Locate the cell with the specified text and output its (X, Y) center coordinate. 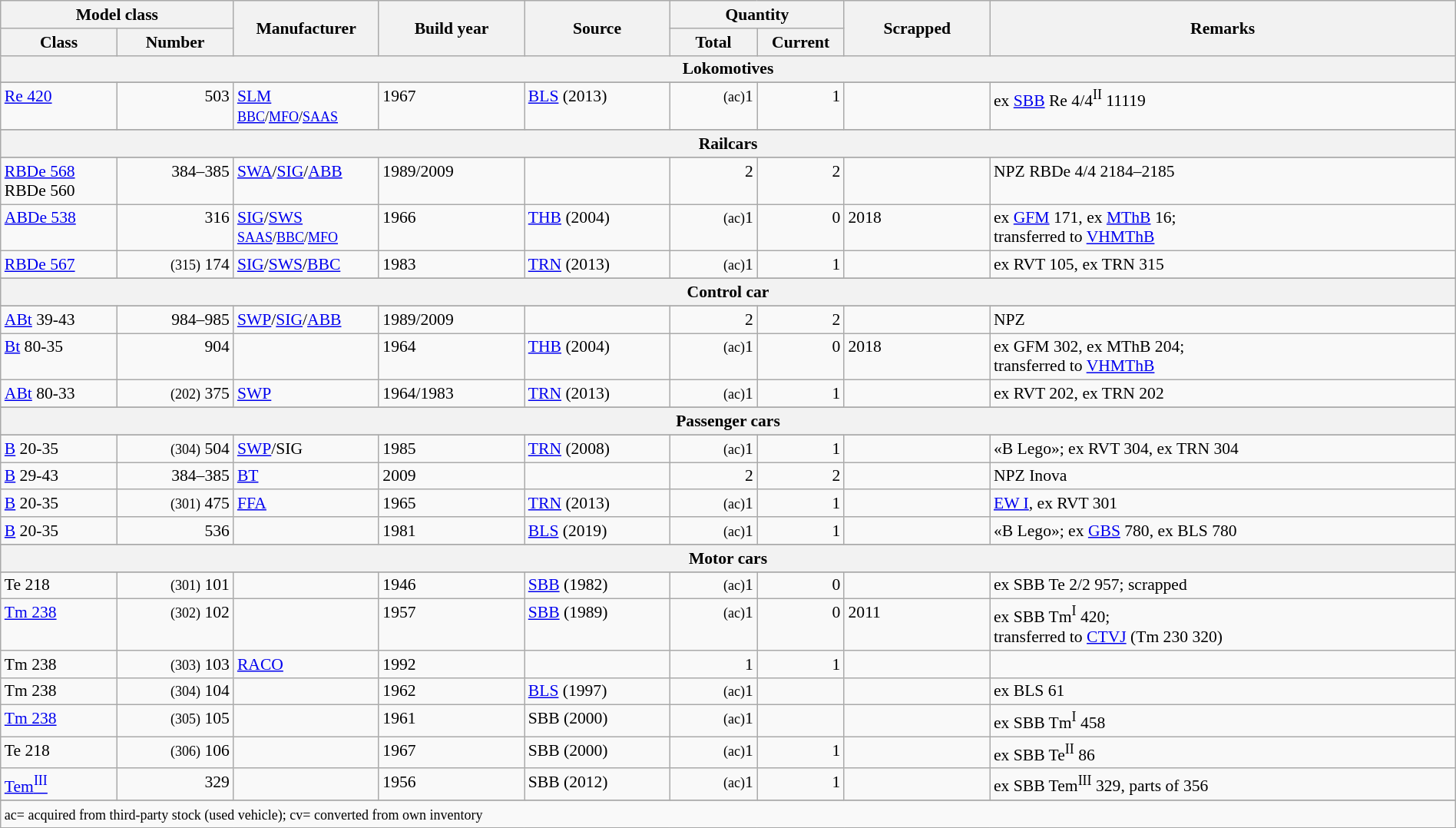
BLS (2019) (597, 531)
ac= acquired from third-party stock (used vehicle); cv= converted from own inventory (728, 814)
ex GFM 171, ex MThB 16;transferred to VHMThB (1223, 227)
ex SBB TemIII 329, parts of 356 (1223, 785)
1992 (452, 664)
329 (175, 785)
2009 (452, 476)
SBB (2012) (597, 785)
904 (175, 356)
Motor cars (728, 558)
Source (597, 28)
1985 (452, 449)
Current (801, 42)
ex SBB TmI 458 (1223, 720)
Lokomotives (728, 69)
(304) 104 (175, 691)
1981 (452, 531)
1964 (452, 356)
RACO (306, 664)
(306) 106 (175, 753)
BLS (2013) (597, 106)
1983 (452, 265)
RBDe 568RBDe 560 (59, 181)
Re 420 (59, 106)
TRN (2008) (597, 449)
EW I, ex RVT 301 (1223, 504)
Remarks (1223, 28)
2011 (917, 625)
SIG/SWSSAAS/BBC/MFO (306, 227)
Model class (117, 15)
Number (175, 42)
NPZ Inova (1223, 476)
984–985 (175, 320)
Build year (452, 28)
BT (306, 476)
Control car (728, 293)
NPZ (1223, 320)
1961 (452, 720)
ex SBB Re 4/4II 11119 (1223, 106)
Railcars (728, 144)
FFA (306, 504)
Manufacturer (306, 28)
ex SBB TeII 86 (1223, 753)
1946 (452, 585)
1965 (452, 504)
1962 (452, 691)
SLMBBC/MFO/SAAS (306, 106)
(301) 475 (175, 504)
(303) 103 (175, 664)
SWA/SIG/ABB (306, 181)
ABt 80-33 (59, 394)
SBB (1982) (597, 585)
(301) 101 (175, 585)
Total (713, 42)
SWP (306, 394)
ex RVT 105, ex TRN 315 (1223, 265)
ex GFM 302, ex MThB 204;transferred to VHMThB (1223, 356)
SBB (1989) (597, 625)
ex BLS 61 (1223, 691)
(305) 105 (175, 720)
ABDe 538 (59, 227)
(315) 174 (175, 265)
Bt 80-35 (59, 356)
Scrapped (917, 28)
NPZ RBDe 4/4 2184–2185 (1223, 181)
Quantity (757, 15)
(304) 504 (175, 449)
TemIII (59, 785)
ex SBB TmI 420;transferred to CTVJ (Tm 230 320) (1223, 625)
SWP/SIG/ABB (306, 320)
1956 (452, 785)
1964/1983 (452, 394)
1966 (452, 227)
B 29-43 (59, 476)
RBDe 567 (59, 265)
ex RVT 202, ex TRN 202 (1223, 394)
Passenger cars (728, 422)
BLS (1997) (597, 691)
«B Lego»; ex RVT 304, ex TRN 304 (1223, 449)
«B Lego»; ex GBS 780, ex BLS 780 (1223, 531)
Class (59, 42)
SWP/SIG (306, 449)
SIG/SWS/BBC (306, 265)
503 (175, 106)
(202) 375 (175, 394)
1957 (452, 625)
316 (175, 227)
ABt 39-43 (59, 320)
ex SBB Te 2/2 957; scrapped (1223, 585)
536 (175, 531)
(302) 102 (175, 625)
